Search for the cell housing the specified text and yield its [x, y] center coordinate. 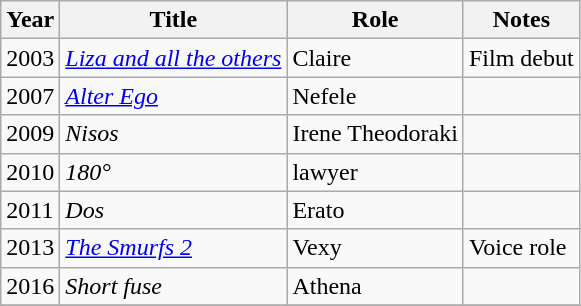
2010 [30, 172]
Notes [521, 20]
Athena [376, 286]
2016 [30, 286]
Year [30, 20]
Liza and all the others [174, 58]
Voice role [521, 248]
2013 [30, 248]
2007 [30, 96]
Title [174, 20]
Nefele [376, 96]
Irene Theodoraki [376, 134]
lawyer [376, 172]
Claire [376, 58]
Short fuse [174, 286]
Role [376, 20]
180° [174, 172]
Nisos [174, 134]
Alter Ego [174, 96]
2009 [30, 134]
Vexy [376, 248]
Film debut [521, 58]
Erato [376, 210]
2011 [30, 210]
Dos [174, 210]
2003 [30, 58]
The Smurfs 2 [174, 248]
